Identify which cell holds the provided text, then report its [X, Y] central coordinate. 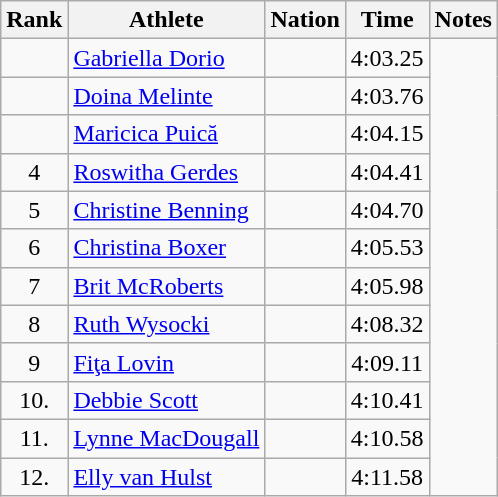
Brit McRoberts [166, 286]
4:10.41 [387, 400]
8 [34, 324]
9 [34, 362]
4:04.70 [387, 210]
4:09.11 [387, 362]
6 [34, 248]
Notes [463, 20]
Maricica Puică [166, 134]
Fiţa Lovin [166, 362]
7 [34, 286]
Nation [305, 20]
4:04.41 [387, 172]
Roswitha Gerdes [166, 172]
4:03.25 [387, 58]
4:05.53 [387, 248]
Lynne MacDougall [166, 438]
4:10.58 [387, 438]
4:03.76 [387, 96]
4:04.15 [387, 134]
Christina Boxer [166, 248]
Christine Benning [166, 210]
12. [34, 477]
4 [34, 172]
4:05.98 [387, 286]
Rank [34, 20]
Time [387, 20]
11. [34, 438]
Athlete [166, 20]
4:11.58 [387, 477]
5 [34, 210]
10. [34, 400]
Ruth Wysocki [166, 324]
Gabriella Dorio [166, 58]
Elly van Hulst [166, 477]
Doina Melinte [166, 96]
4:08.32 [387, 324]
Debbie Scott [166, 400]
